Detect which cell encompasses the target text, then output its [x, y] center coordinate. 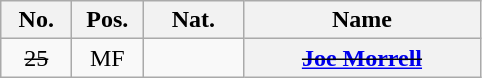
Name [362, 20]
MF [108, 58]
25 [36, 58]
Nat. [194, 20]
Pos. [108, 20]
No. [36, 20]
Joe Morrell [362, 58]
